Determine the (X, Y) coordinate at the center of the cell enclosing the given text.  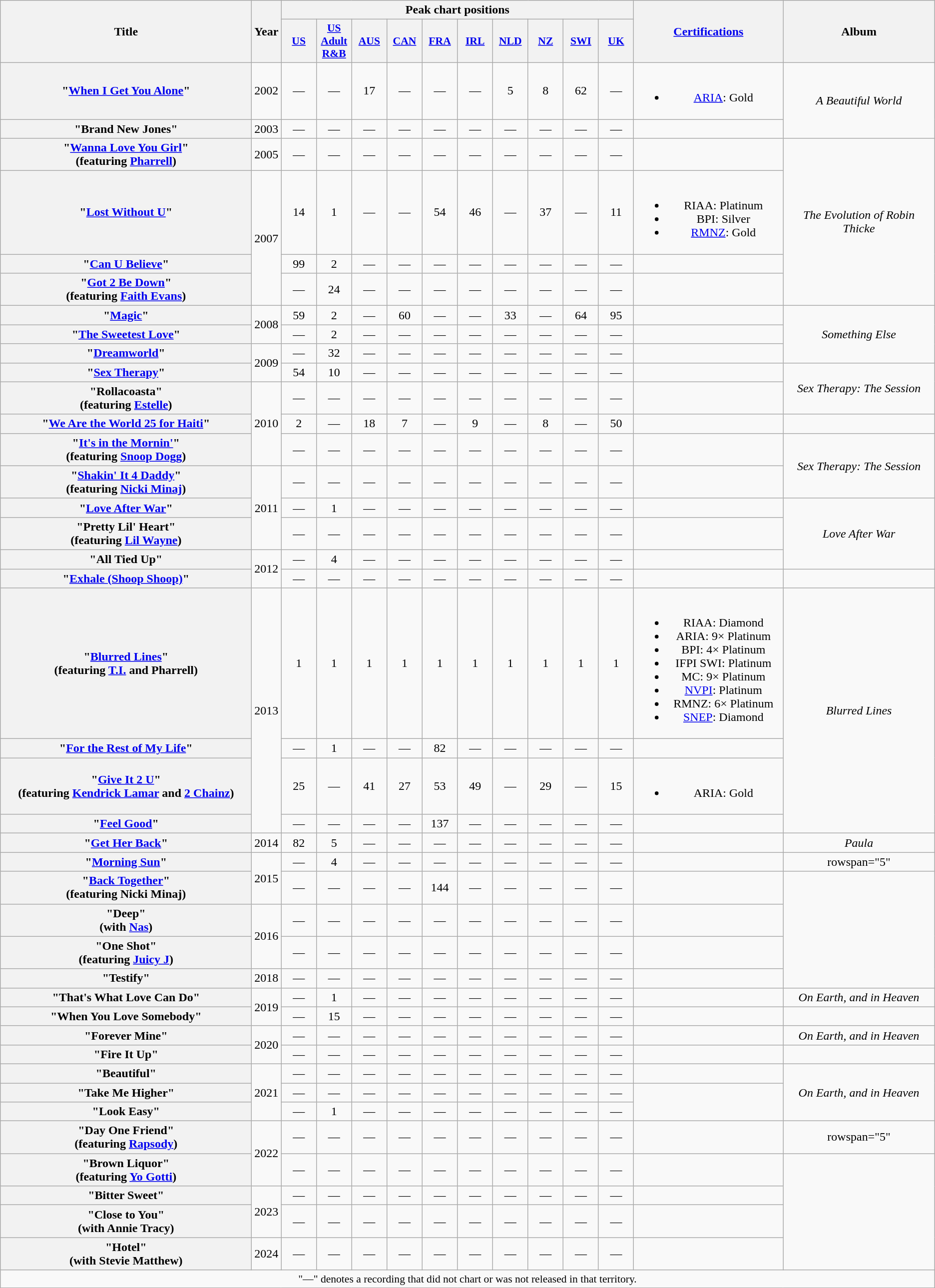
Certifications (708, 32)
"Deep"(with Nas) (126, 920)
2005 (267, 155)
2008 (267, 325)
NZ (545, 41)
RIAA: DiamondARIA: 9× PlatinumBPI: 4× PlatinumIFPI SWI: PlatinumMC: 9× PlatinumNVPI: PlatinumRMNZ: 6× PlatinumSNEP: Diamond (708, 663)
2012 (267, 569)
29 (545, 786)
18 (370, 424)
7 (405, 424)
Blurred Lines (859, 710)
2019 (267, 1007)
"Got 2 Be Down"(featuring Faith Evans) (126, 290)
24 (334, 290)
Album (859, 32)
2002 (267, 91)
2013 (267, 710)
2014 (267, 843)
53 (440, 786)
59 (299, 315)
AUS (370, 41)
14 (299, 213)
37 (545, 213)
Paula (859, 843)
"One Shot"(featuring Juicy J) (126, 952)
A Beautiful World (859, 100)
2016 (267, 936)
46 (475, 213)
"All Tied Up" (126, 559)
"Take Me Higher" (126, 1093)
Something Else (859, 334)
"Sex Therapy" (126, 372)
"Can U Believe" (126, 264)
"That's What Love Can Do" (126, 997)
10 (334, 372)
2024 (267, 1254)
CAN (405, 41)
SWI (581, 41)
NLD (510, 41)
2018 (267, 978)
144 (440, 887)
2020 (267, 1045)
"Look Easy" (126, 1112)
"Love After War" (126, 508)
11 (616, 213)
2007 (267, 238)
64 (581, 315)
"Brand New Jones" (126, 128)
US Adult R&B (334, 41)
"Back Together"(featuring Nicki Minaj) (126, 887)
"Give It 2 U"(featuring Kendrick Lamar and 2 Chainz) (126, 786)
"Exhale (Shoop Shoop)" (126, 578)
32 (334, 353)
FRA (440, 41)
"The Sweetest Love" (126, 334)
"Day One Friend"(featuring Rapsody) (126, 1137)
"Rollacoasta"(featuring Estelle) (126, 398)
50 (616, 424)
Love After War (859, 534)
"Magic" (126, 315)
"Blurred Lines"(featuring T.I. and Pharrell) (126, 663)
"For the Rest of My Life" (126, 748)
2023 (267, 1212)
25 (299, 786)
"Feel Good" (126, 824)
"Beautiful" (126, 1073)
"Bitter Sweet" (126, 1196)
Title (126, 32)
49 (475, 786)
2003 (267, 128)
137 (440, 824)
"When You Love Somebody" (126, 1016)
"Get Her Back" (126, 843)
"Pretty Lil' Heart"(featuring Lil Wayne) (126, 534)
"Lost Without U" (126, 213)
27 (405, 786)
2022 (267, 1154)
2009 (267, 363)
95 (616, 315)
"Fire It Up" (126, 1054)
UK (616, 41)
"Shakin' It 4 Daddy"(featuring Nicki Minaj) (126, 482)
"It's in the Mornin'"(featuring Snoop Dogg) (126, 450)
33 (510, 315)
"Forever Mine" (126, 1035)
2011 (267, 508)
US (299, 41)
"Brown Liquor"(featuring Yo Gotti) (126, 1170)
"Close to You" (with Annie Tracy) (126, 1221)
Year (267, 32)
9 (475, 424)
"Hotel" (with Stevie Matthew) (126, 1254)
"We Are the World 25 for Haiti" (126, 424)
"—" denotes a recording that did not chart or was not released in that territory. (467, 1279)
41 (370, 786)
2015 (267, 878)
62 (581, 91)
2021 (267, 1092)
"Morning Sun" (126, 862)
Peak chart positions (458, 10)
IRL (475, 41)
99 (299, 264)
The Evolution of Robin Thicke (859, 222)
"Testify" (126, 978)
"When I Get You Alone" (126, 91)
60 (405, 315)
RIAA: PlatinumBPI: SilverRMNZ: Gold (708, 213)
"Wanna Love You Girl"(featuring Pharrell) (126, 155)
17 (370, 91)
2010 (267, 424)
"Dreamworld" (126, 353)
